Scan for the cell matching the given text and deliver its (X, Y) coordinate at center. 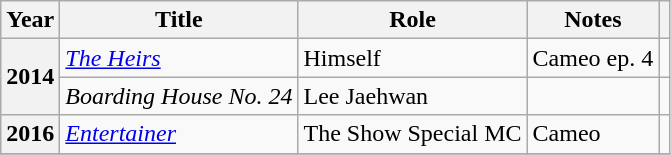
The Heirs (179, 58)
Role (412, 20)
2016 (30, 134)
Cameo (593, 134)
Himself (412, 58)
Entertainer (179, 134)
Notes (593, 20)
Year (30, 20)
Boarding House No. 24 (179, 96)
The Show Special MC (412, 134)
Cameo ep. 4 (593, 58)
Lee Jaehwan (412, 96)
2014 (30, 77)
Title (179, 20)
